For the text-containing cell, return its midpoint in [X, Y] coordinate format. 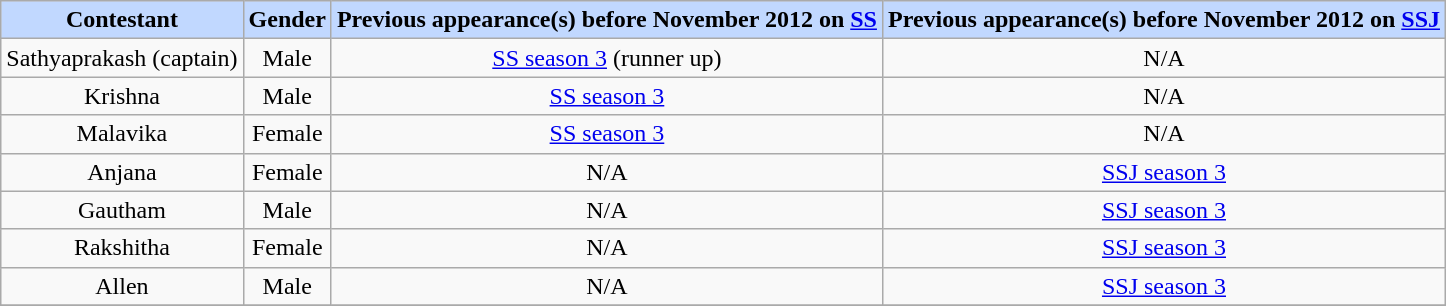
Rakshitha [122, 248]
SS season 3 (runner up) [606, 58]
Previous appearance(s) before November 2012 on SSJ [1164, 20]
Gender [287, 20]
Krishna [122, 96]
Malavika [122, 134]
Sathyaprakash (captain) [122, 58]
Allen [122, 286]
Gautham [122, 210]
Anjana [122, 172]
Previous appearance(s) before November 2012 on SS [606, 20]
Contestant [122, 20]
